From the cell containing the given text, extract its center point as (x, y) coordinate. 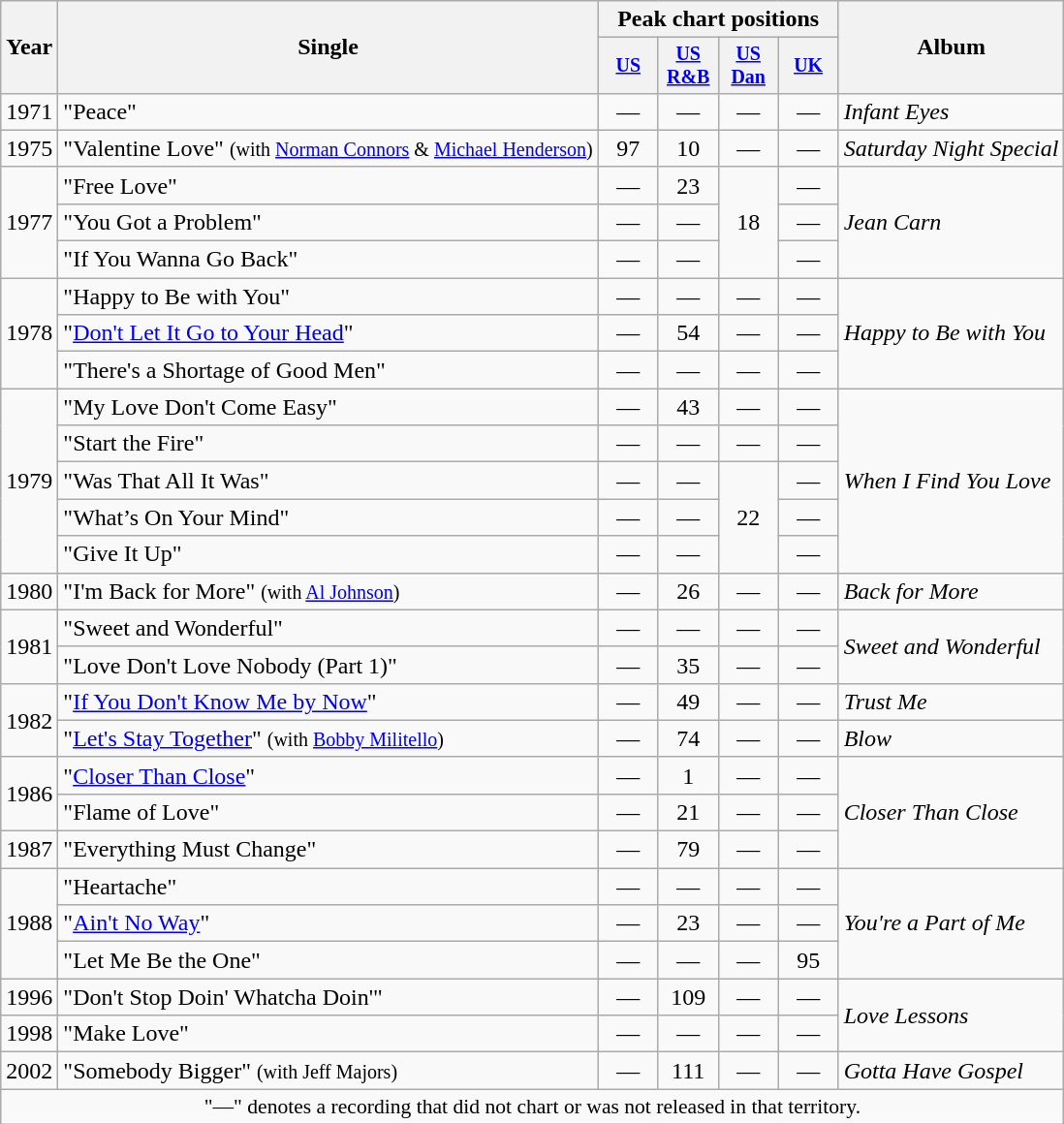
Peak chart positions (718, 19)
54 (688, 333)
"Don't Let It Go to Your Head" (328, 333)
Sweet and Wonderful (952, 646)
79 (688, 850)
"Love Don't Love Nobody (Part 1)" (328, 665)
"Happy to Be with You" (328, 297)
43 (688, 407)
1988 (29, 923)
1979 (29, 481)
1987 (29, 850)
"Everything Must Change" (328, 850)
"Don't Stop Doin' Whatcha Doin'" (328, 997)
49 (688, 702)
"Start the Fire" (328, 444)
1971 (29, 111)
35 (688, 665)
You're a Part of Me (952, 923)
"Flame of Love" (328, 812)
"Ain't No Way" (328, 923)
"Peace" (328, 111)
"If You Wanna Go Back" (328, 260)
Jean Carn (952, 222)
1981 (29, 646)
"Make Love" (328, 1034)
US (628, 66)
"You Got a Problem" (328, 222)
UK (808, 66)
USR&B (688, 66)
18 (748, 222)
"Free Love" (328, 185)
10 (688, 148)
"Give It Up" (328, 554)
22 (748, 517)
26 (688, 591)
Happy to Be with You (952, 333)
Love Lessons (952, 1015)
When I Find You Love (952, 481)
1982 (29, 720)
"Closer Than Close" (328, 775)
"Heartache" (328, 887)
95 (808, 960)
"I'm Back for More" (with Al Johnson) (328, 591)
109 (688, 997)
USDan (748, 66)
"My Love Don't Come Easy" (328, 407)
"Let's Stay Together" (with Bobby Militello) (328, 738)
74 (688, 738)
"Valentine Love" (with Norman Connors & Michael Henderson) (328, 148)
1996 (29, 997)
111 (688, 1071)
1986 (29, 794)
"—" denotes a recording that did not chart or was not released in that territory. (533, 1107)
Infant Eyes (952, 111)
"Sweet and Wonderful" (328, 628)
"What’s On Your Mind" (328, 517)
1980 (29, 591)
1998 (29, 1034)
97 (628, 148)
"Was That All It Was" (328, 481)
Closer Than Close (952, 812)
Gotta Have Gospel (952, 1071)
2002 (29, 1071)
"There's a Shortage of Good Men" (328, 370)
Single (328, 47)
Saturday Night Special (952, 148)
Year (29, 47)
"If You Don't Know Me by Now" (328, 702)
Back for More (952, 591)
"Let Me Be the One" (328, 960)
1975 (29, 148)
1 (688, 775)
Album (952, 47)
1977 (29, 222)
21 (688, 812)
"Somebody Bigger" (with Jeff Majors) (328, 1071)
Trust Me (952, 702)
1978 (29, 333)
Blow (952, 738)
